From the cell containing the given text, extract its center point as [X, Y] coordinate. 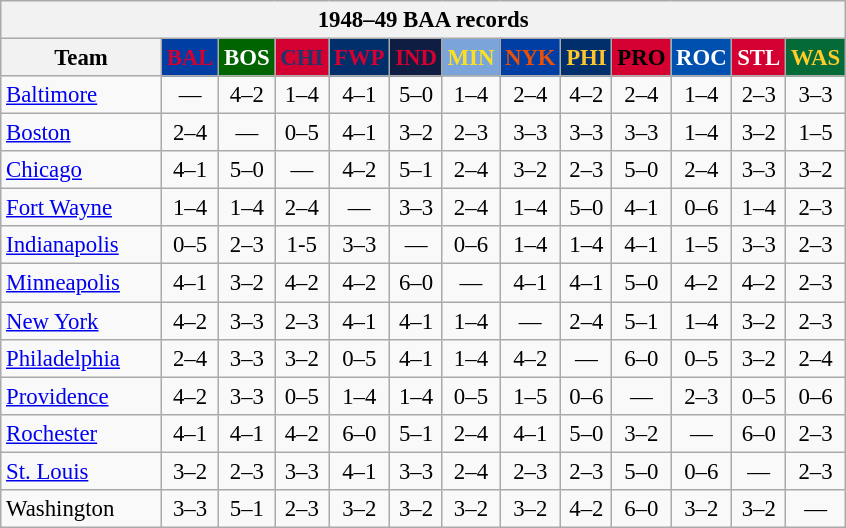
Providence [82, 396]
Boston [82, 133]
Fort Wayne [82, 208]
WAS [816, 58]
BAL [190, 58]
Philadelphia [82, 358]
1948–49 BAA records [424, 20]
IND [416, 58]
STL [759, 58]
Washington [82, 509]
Chicago [82, 170]
NYK [530, 58]
BOS [247, 58]
Minneapolis [82, 283]
ROC [702, 58]
St. Louis [82, 471]
FWP [360, 58]
PRO [642, 58]
Baltimore [82, 95]
New York [82, 321]
Indianapolis [82, 245]
1-5 [302, 245]
MIN [470, 58]
Team [82, 58]
PHI [586, 58]
CHI [302, 58]
Rochester [82, 433]
